Output the [X, Y] coordinate of the center of the cell containing the given text.  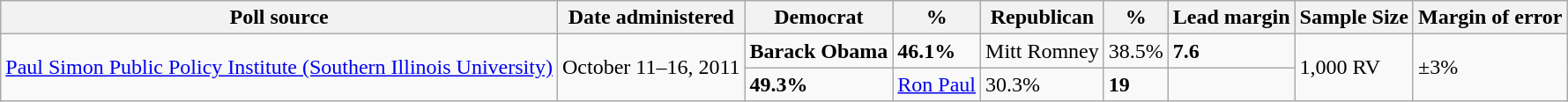
Paul Simon Public Policy Institute (Southern Illinois University) [279, 68]
Mitt Romney [1043, 51]
Republican [1043, 18]
Barack Obama [819, 51]
Ron Paul [937, 84]
October 11–16, 2011 [650, 68]
±3% [1490, 68]
Democrat [819, 18]
19 [1135, 84]
1,000 RV [1354, 68]
7.6 [1231, 51]
Sample Size [1354, 18]
49.3% [819, 84]
Margin of error [1490, 18]
30.3% [1043, 84]
Poll source [279, 18]
Lead margin [1231, 18]
38.5% [1135, 51]
Date administered [650, 18]
46.1% [937, 51]
